Find where the given text appears and provide that cell's center as [x, y] coordinate. 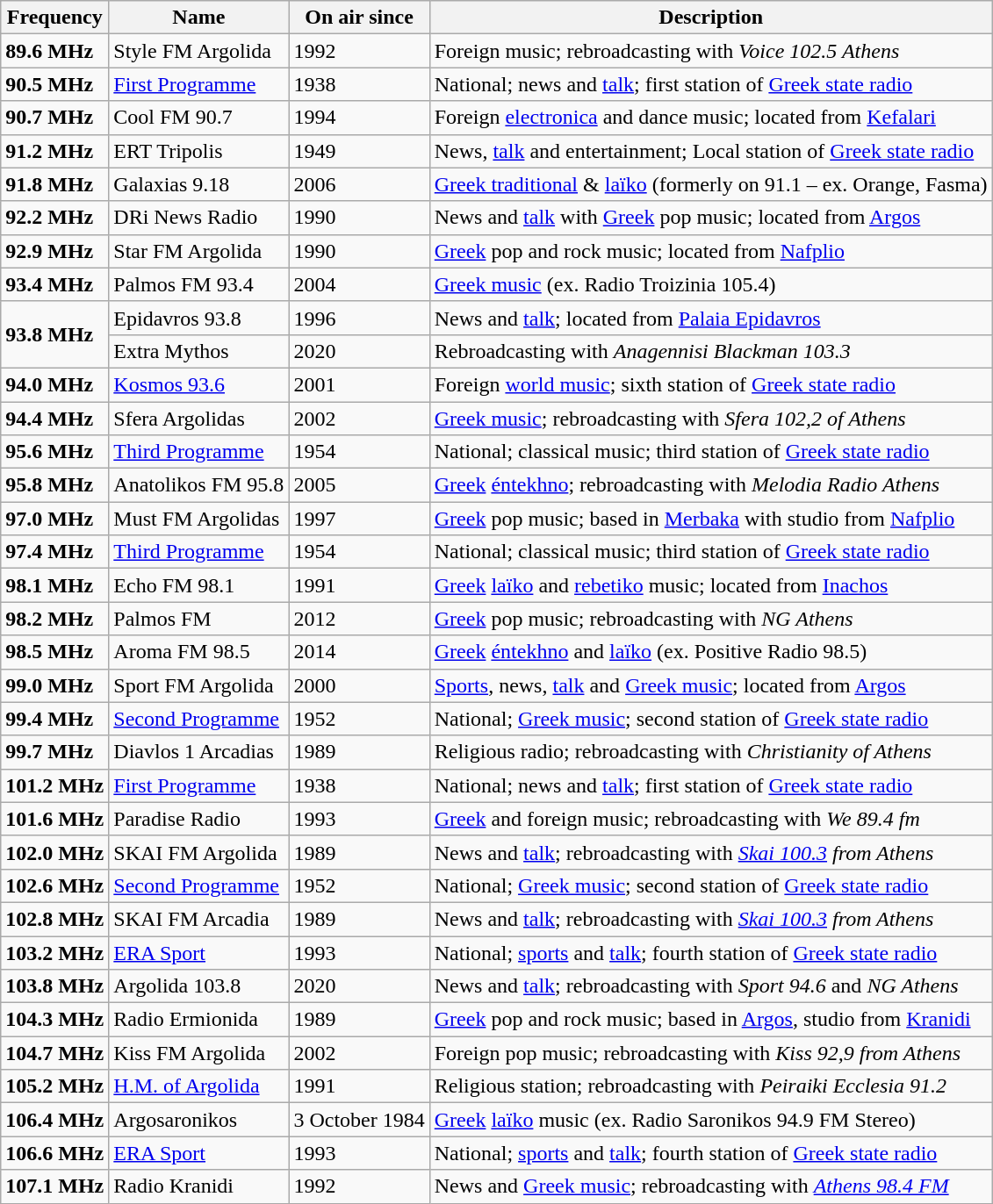
107.1 MHz [54, 1186]
Greek pop and rock music; located from Nafplio [711, 251]
2006 [359, 184]
1996 [359, 318]
2012 [359, 619]
2004 [359, 284]
Must FM Argolidas [198, 519]
Style FM Argolida [198, 51]
SKAI FM Arcadia [198, 919]
Foreign music; rebroadcasting with Voice 102.5 Athens [711, 51]
97.4 MHz [54, 552]
Greek music; rebroadcasting with Sfera 102,2 of Athens [711, 419]
Greek laïko music (ex. Radio Saronikos 94.9 FM Stereo) [711, 1120]
104.7 MHz [54, 1053]
99.0 MHz [54, 685]
Palmos FM [198, 619]
2014 [359, 652]
Star FM Argolida [198, 251]
Paradise Radio [198, 819]
1949 [359, 151]
Diavlos 1 Arcadias [198, 752]
99.7 MHz [54, 752]
2000 [359, 685]
DRi News Radio [198, 218]
95.6 MHz [54, 452]
Religious radio; rebroadcasting with Christianity of Athens [711, 752]
Greek pop music; rebroadcasting with NG Athens [711, 619]
Aroma FM 98.5 [198, 652]
98.1 MHz [54, 585]
Echo FM 98.1 [198, 585]
On air since [359, 18]
91.2 MHz [54, 151]
Greek éntekhno; rebroadcasting with Melodia Radio Athens [711, 485]
101.2 MHz [54, 785]
89.6 MHz [54, 51]
Greek pop and rock music; based in Argos, studio from Kranidi [711, 1020]
102.0 MHz [54, 852]
2001 [359, 384]
Name [198, 18]
91.8 MHz [54, 184]
Rebroadcasting with Anagennisi Blackman 103.3 [711, 351]
98.2 MHz [54, 619]
94.4 MHz [54, 419]
Galaxias 9.18 [198, 184]
SKAI FM Argolida [198, 852]
Frequency [54, 18]
News and talk with Greek pop music; located from Argos [711, 218]
Description [711, 18]
Anatolikos FM 95.8 [198, 485]
3 October 1984 [359, 1120]
Sfera Argolidas [198, 419]
103.8 MHz [54, 986]
102.6 MHz [54, 885]
1994 [359, 118]
2005 [359, 485]
Kosmos 93.6 [198, 384]
90.5 MHz [54, 84]
Extra Mythos [198, 351]
94.0 MHz [54, 384]
Cool FM 90.7 [198, 118]
Sports, news, talk and Greek music; located from Argos [711, 685]
Greek laïko and rebetiko music; located from Inachos [711, 585]
Greek music (ex. Radio Troizinia 105.4) [711, 284]
92.2 MHz [54, 218]
Foreign electronica and dance music; located from Kefalari [711, 118]
Greek pop music; based in Merbaka with studio from Nafplio [711, 519]
101.6 MHz [54, 819]
104.3 MHz [54, 1020]
102.8 MHz [54, 919]
106.6 MHz [54, 1153]
Argolida 103.8 [198, 986]
106.4 MHz [54, 1120]
Greek éntekhno and laïko (ex. Positive Radio 98.5) [711, 652]
Palmos FM 93.4 [198, 284]
H.M. of Argolida [198, 1086]
97.0 MHz [54, 519]
Foreign world music; sixth station of Greek state radio [711, 384]
Epidavros 93.8 [198, 318]
99.4 MHz [54, 719]
93.4 MHz [54, 284]
News, talk and entertainment; Local station of Greek state radio [711, 151]
News and Greek music; rebroadcasting with Athens 98.4 FM [711, 1186]
News and talk; rebroadcasting with Sport 94.6 and NG Athens [711, 986]
Argosaronikos [198, 1120]
90.7 MHz [54, 118]
Sport FM Argolida [198, 685]
News and talk; located from Palaia Epidavros [711, 318]
Greek traditional & laïko (formerly on 91.1 – ex. Orange, Fasma) [711, 184]
Radio Ermionida [198, 1020]
ERT Tripolis [198, 151]
Radio Kranidi [198, 1186]
92.9 MHz [54, 251]
Foreign pop music; rebroadcasting with Kiss 92,9 from Athens [711, 1053]
105.2 MHz [54, 1086]
95.8 MHz [54, 485]
Religious station; rebroadcasting with Peiraiki Ecclesia 91.2 [711, 1086]
Kiss FM Argolida [198, 1053]
103.2 MHz [54, 952]
98.5 MHz [54, 652]
93.8 MHz [54, 334]
Greek and foreign music; rebroadcasting with We 89.4 fm [711, 819]
1997 [359, 519]
